Output the (X, Y) coordinate of the center of the cell containing the given text.  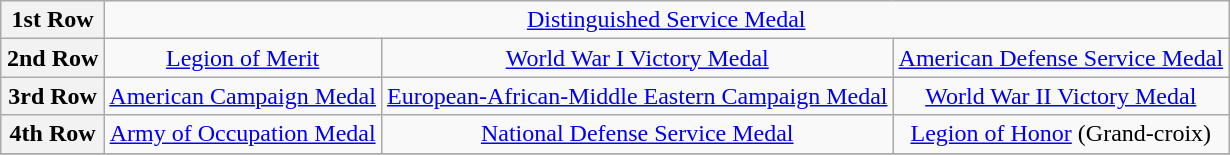
European-African-Middle Eastern Campaign Medal (637, 96)
World War I Victory Medal (637, 58)
National Defense Service Medal (637, 134)
World War II Victory Medal (1061, 96)
American Campaign Medal (243, 96)
Legion of Merit (243, 58)
1st Row (52, 20)
American Defense Service Medal (1061, 58)
3rd Row (52, 96)
Distinguished Service Medal (666, 20)
Army of Occupation Medal (243, 134)
4th Row (52, 134)
2nd Row (52, 58)
Legion of Honor (Grand-croix) (1061, 134)
